Provide the (x, y) coordinate of the cell's center where the given text is located.  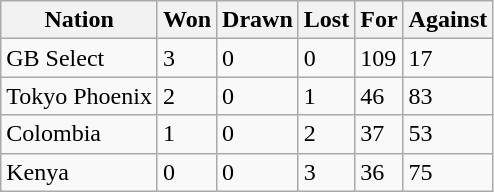
Nation (80, 20)
75 (448, 172)
For (379, 20)
109 (379, 58)
53 (448, 134)
Colombia (80, 134)
Against (448, 20)
Won (186, 20)
Drawn (258, 20)
Tokyo Phoenix (80, 96)
37 (379, 134)
Kenya (80, 172)
17 (448, 58)
83 (448, 96)
GB Select (80, 58)
46 (379, 96)
36 (379, 172)
Lost (326, 20)
